Search for the cell housing the specified text and yield its (x, y) center coordinate. 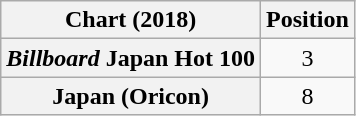
3 (308, 58)
Chart (2018) (131, 20)
8 (308, 96)
Position (308, 20)
Billboard Japan Hot 100 (131, 58)
Japan (Oricon) (131, 96)
